For the text-containing cell, return its midpoint in [X, Y] coordinate format. 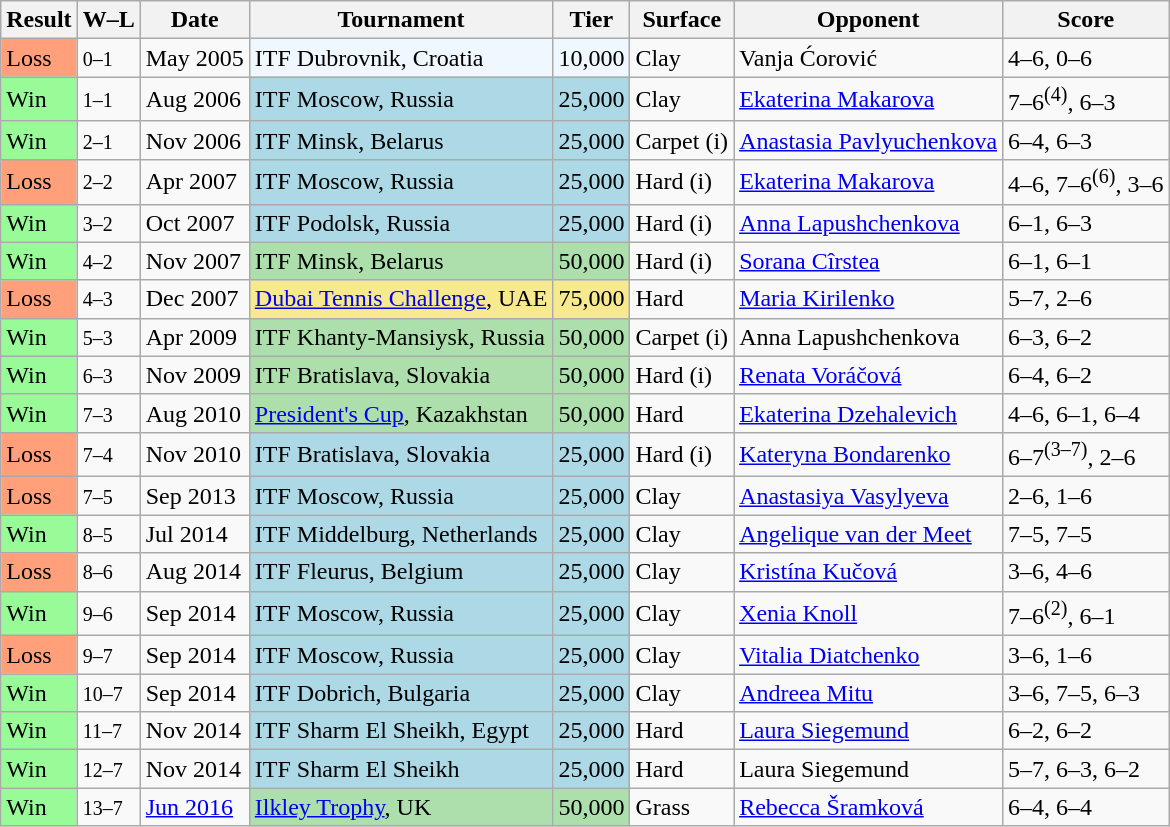
Andreea Mitu [868, 693]
Aug 2006 [194, 100]
6–7(3–7), 2–6 [1086, 454]
Nov 2006 [194, 140]
8–6 [108, 572]
Anastasiya Vasylyeva [868, 496]
ITF Khanty-Mansiysk, Russia [401, 337]
6–4, 6–3 [1086, 140]
Result [39, 20]
Kateryna Bondarenko [868, 454]
Kristína Kučová [868, 572]
6–3, 6–2 [1086, 337]
Apr 2007 [194, 182]
7–5 [108, 496]
10,000 [592, 58]
7–6(4), 6–3 [1086, 100]
6–1, 6–3 [1086, 223]
4–3 [108, 299]
9–6 [108, 614]
3–6, 4–6 [1086, 572]
5–7, 2–6 [1086, 299]
ITF Dobrich, Bulgaria [401, 693]
7–6(2), 6–1 [1086, 614]
11–7 [108, 731]
Opponent [868, 20]
Vitalia Diatchenko [868, 655]
2–1 [108, 140]
7–5, 7–5 [1086, 534]
1–1 [108, 100]
2–2 [108, 182]
Nov 2009 [194, 375]
12–7 [108, 769]
Angelique van der Meet [868, 534]
75,000 [592, 299]
Nov 2007 [194, 261]
Surface [682, 20]
May 2005 [194, 58]
Aug 2014 [194, 572]
Date [194, 20]
4–6, 0–6 [1086, 58]
ITF Middelburg, Netherlands [401, 534]
6–3 [108, 375]
0–1 [108, 58]
Dubai Tennis Challenge, UAE [401, 299]
Sorana Cîrstea [868, 261]
Renata Voráčová [868, 375]
Score [1086, 20]
6–2, 6–2 [1086, 731]
Tier [592, 20]
4–6, 7–6(6), 3–6 [1086, 182]
W–L [108, 20]
ITF Fleurus, Belgium [401, 572]
6–1, 6–1 [1086, 261]
3–2 [108, 223]
5–3 [108, 337]
President's Cup, Kazakhstan [401, 413]
9–7 [108, 655]
Rebecca Šramková [868, 807]
Maria Kirilenko [868, 299]
ITF Sharm El Sheikh [401, 769]
8–5 [108, 534]
4–6, 6–1, 6–4 [1086, 413]
13–7 [108, 807]
3–6, 1–6 [1086, 655]
2–6, 1–6 [1086, 496]
Tournament [401, 20]
Ekaterina Dzehalevich [868, 413]
Aug 2010 [194, 413]
Sep 2013 [194, 496]
4–2 [108, 261]
Jun 2016 [194, 807]
Ilkley Trophy, UK [401, 807]
3–6, 7–5, 6–3 [1086, 693]
Nov 2010 [194, 454]
Oct 2007 [194, 223]
Vanja Ćorović [868, 58]
Apr 2009 [194, 337]
Anastasia Pavlyuchenkova [868, 140]
Jul 2014 [194, 534]
6–4, 6–4 [1086, 807]
ITF Dubrovnik, Croatia [401, 58]
6–4, 6–2 [1086, 375]
ITF Podolsk, Russia [401, 223]
5–7, 6–3, 6–2 [1086, 769]
Xenia Knoll [868, 614]
7–4 [108, 454]
Dec 2007 [194, 299]
Grass [682, 807]
7–3 [108, 413]
ITF Sharm El Sheikh, Egypt [401, 731]
10–7 [108, 693]
